Return [X, Y] of the center of cell containing provided text 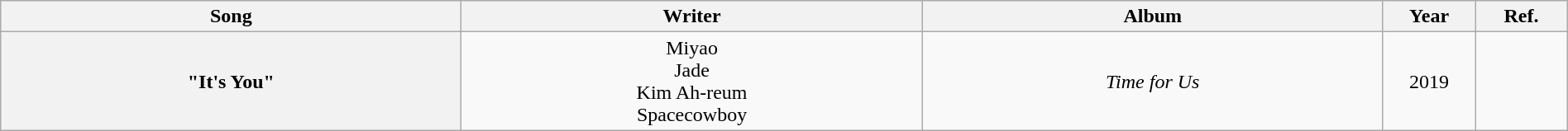
Album [1153, 16]
"It's You" [232, 81]
Writer [691, 16]
Song [232, 16]
2019 [1429, 81]
Year [1429, 16]
Time for Us [1153, 81]
Ref. [1522, 16]
MiyaoJadeKim Ah-reumSpacecowboy [691, 81]
